Scan for the cell matching the given text and deliver its [X, Y] coordinate at center. 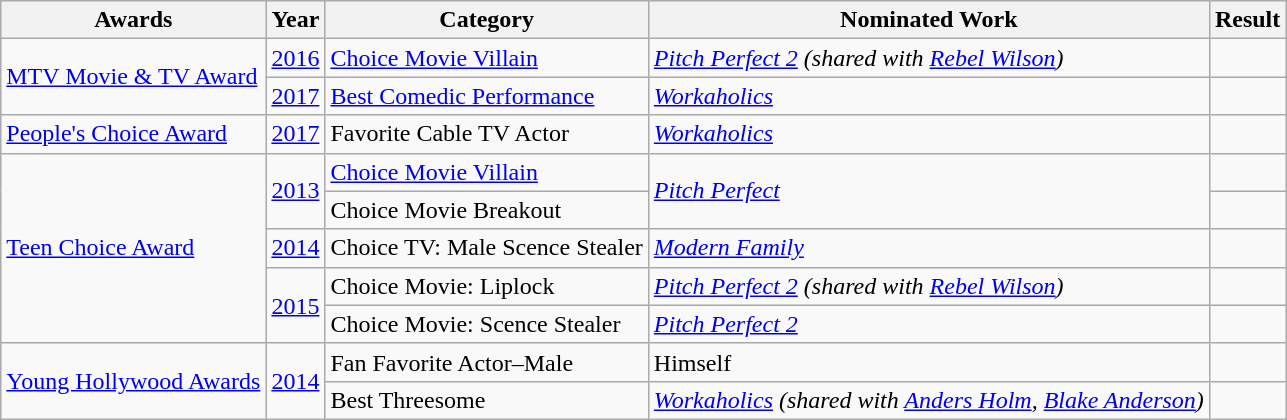
Choice TV: Male Scence Stealer [486, 248]
Choice Movie: Scence Stealer [486, 324]
Himself [928, 362]
Choice Movie Breakout [486, 210]
Choice Movie: Liplock [486, 286]
2015 [296, 305]
Favorite Cable TV Actor [486, 134]
Young Hollywood Awards [134, 381]
Year [296, 20]
Nominated Work [928, 20]
Teen Choice Award [134, 248]
Fan Favorite Actor–Male [486, 362]
2013 [296, 191]
Pitch Perfect [928, 191]
Best Threesome [486, 400]
Best Comedic Performance [486, 96]
MTV Movie & TV Award [134, 77]
Pitch Perfect 2 [928, 324]
People's Choice Award [134, 134]
Result [1247, 20]
Awards [134, 20]
Category [486, 20]
2016 [296, 58]
Modern Family [928, 248]
Workaholics (shared with Anders Holm, Blake Anderson) [928, 400]
